Search for the cell housing the specified text and yield its [X, Y] center coordinate. 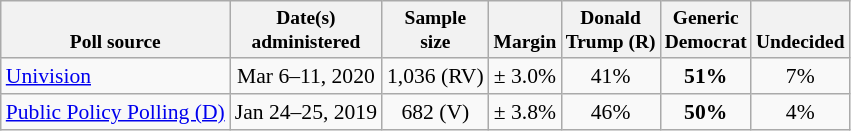
682 (V) [436, 112]
1,036 (RV) [436, 76]
7% [800, 76]
Poll source [116, 30]
50% [706, 112]
Samplesize [436, 30]
± 3.0% [525, 76]
51% [706, 76]
Date(s)administered [306, 30]
Undecided [800, 30]
± 3.8% [525, 112]
41% [610, 76]
Public Policy Polling (D) [116, 112]
Jan 24–25, 2019 [306, 112]
4% [800, 112]
Margin [525, 30]
Univision [116, 76]
Mar 6–11, 2020 [306, 76]
DonaldTrump (R) [610, 30]
46% [610, 112]
GenericDemocrat [706, 30]
